Locate the cell with the specified text and output its [X, Y] center coordinate. 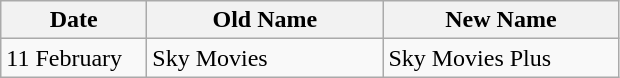
Sky Movies Plus [501, 58]
Date [74, 20]
11 February [74, 58]
New Name [501, 20]
Old Name [265, 20]
Sky Movies [265, 58]
